Extract the (X, Y) coordinate from the center of the cell holding the provided text.  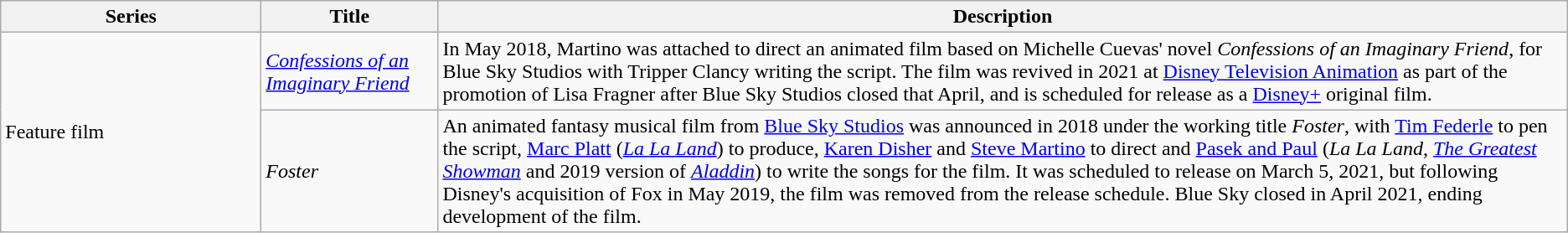
Foster (350, 171)
Feature film (131, 132)
Confessions of an Imaginary Friend (350, 71)
Description (1003, 17)
Series (131, 17)
Title (350, 17)
